Determine the [x, y] coordinate at the center of the cell enclosing the given text.  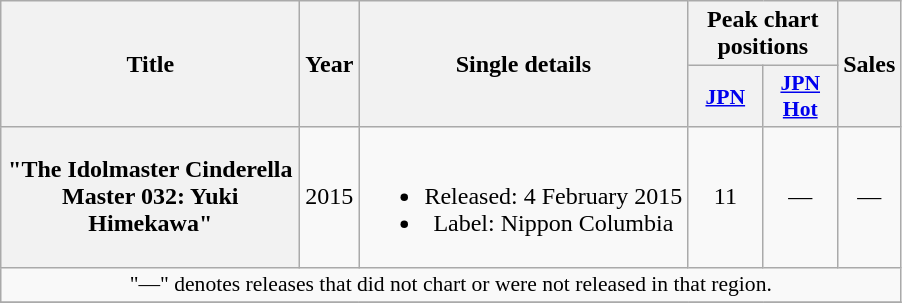
11 [726, 197]
2015 [330, 197]
JPN [726, 96]
Title [150, 64]
Peak chart positions [763, 34]
"The Idolmaster Cinderella Master 032: Yuki Himekawa" [150, 197]
"—" denotes releases that did not chart or were not released in that region. [451, 285]
JPNHot [800, 96]
Single details [524, 64]
Year [330, 64]
Sales [870, 64]
Released: 4 February 2015Label: Nippon Columbia [524, 197]
